Scan for the cell matching the given text and deliver its (x, y) coordinate at center. 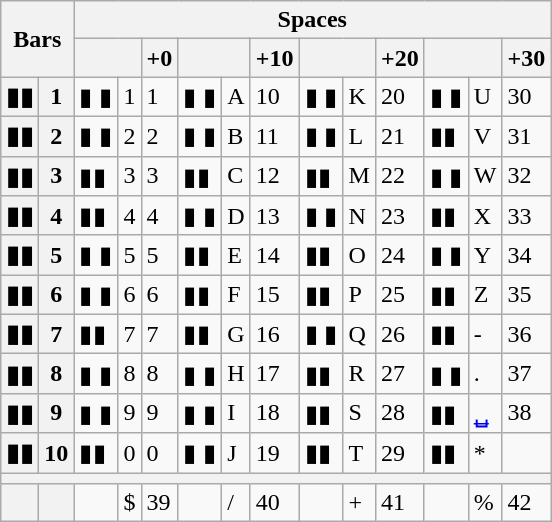
F (236, 295)
L (359, 136)
B (236, 136)
41 (400, 503)
I (236, 413)
Q (359, 334)
+ (359, 503)
42 (526, 503)
+20 (400, 58)
25 (400, 295)
+30 (526, 58)
13 (274, 216)
V (485, 136)
+0 (160, 58)
26 (400, 334)
* (485, 453)
% (485, 503)
Spaces (312, 20)
Bars (38, 39)
31 (526, 136)
R (359, 374)
21 (400, 136)
S (359, 413)
G (236, 334)
32 (526, 176)
36 (526, 334)
12 (274, 176)
17 (274, 374)
11 (274, 136)
. (485, 374)
A (236, 97)
T (359, 453)
28 (400, 413)
30 (526, 97)
D (236, 216)
39 (160, 503)
27 (400, 374)
Y (485, 255)
Z (485, 295)
W (485, 176)
14 (274, 255)
J (236, 453)
␣ (485, 413)
20 (400, 97)
$ (130, 503)
18 (274, 413)
29 (400, 453)
23 (400, 216)
+10 (274, 58)
/ (236, 503)
24 (400, 255)
22 (400, 176)
H (236, 374)
16 (274, 334)
M (359, 176)
E (236, 255)
C (236, 176)
- (485, 334)
K (359, 97)
40 (274, 503)
19 (274, 453)
33 (526, 216)
O (359, 255)
34 (526, 255)
37 (526, 374)
U (485, 97)
15 (274, 295)
38 (526, 413)
N (359, 216)
X (485, 216)
P (359, 295)
35 (526, 295)
